Search for the cell housing the specified text and yield its (X, Y) center coordinate. 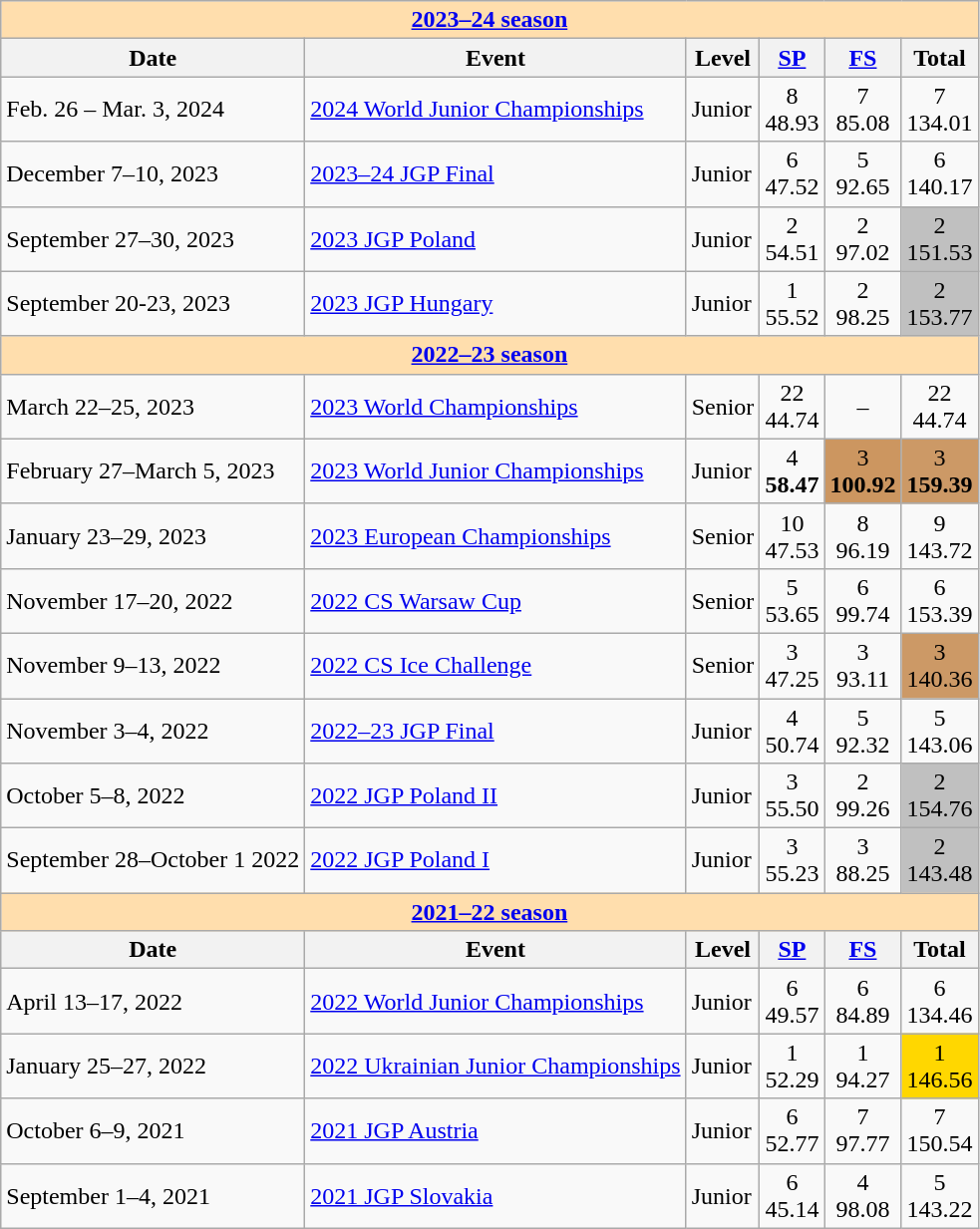
2 54.51 (792, 239)
2023 JGP Hungary (495, 303)
2022 World Junior Championships (495, 1001)
2022–23 season (490, 355)
September 20-23, 2023 (154, 303)
3 93.11 (863, 666)
6 84.89 (863, 1001)
2023 European Championships (495, 536)
2022–23 JGP Final (495, 730)
3 47.25 (792, 666)
1 146.56 (939, 1067)
8 48.93 (792, 110)
January 25–27, 2022 (154, 1067)
2022 JGP Poland I (495, 861)
4 50.74 (792, 730)
September 28–October 1 2022 (154, 861)
October 6–9, 2021 (154, 1130)
– (863, 407)
6 134.46 (939, 1001)
2023 World Championships (495, 407)
5 92.65 (863, 173)
2 99.26 (863, 795)
7 134.01 (939, 110)
2022 CS Ice Challenge (495, 666)
3 159.39 (939, 470)
2 98.25 (863, 303)
February 27–March 5, 2023 (154, 470)
6 45.14 (792, 1196)
3 55.50 (792, 795)
1 94.27 (863, 1067)
10 47.53 (792, 536)
4 98.08 (863, 1196)
6 49.57 (792, 1001)
2 97.02 (863, 239)
6 153.39 (939, 600)
8 96.19 (863, 536)
3 100.92 (863, 470)
November 3–4, 2022 (154, 730)
December 7–10, 2023 (154, 173)
2021 JGP Austria (495, 1130)
April 13–17, 2022 (154, 1001)
2022 JGP Poland II (495, 795)
Feb. 26 – Mar. 3, 2024 (154, 110)
5 143.06 (939, 730)
2021 JGP Slovakia (495, 1196)
2 151.53 (939, 239)
6 140.17 (939, 173)
3 140.36 (939, 666)
2 143.48 (939, 861)
5 143.22 (939, 1196)
6 99.74 (863, 600)
2 153.77 (939, 303)
2024 World Junior Championships (495, 110)
2022 CS Warsaw Cup (495, 600)
1 52.29 (792, 1067)
2023 JGP Poland (495, 239)
1 55.52 (792, 303)
3 55.23 (792, 861)
September 27–30, 2023 (154, 239)
October 5–8, 2022 (154, 795)
2022 Ukrainian Junior Championships (495, 1067)
6 52.77 (792, 1130)
7 97.77 (863, 1130)
7 150.54 (939, 1130)
March 22–25, 2023 (154, 407)
5 92.32 (863, 730)
November 9–13, 2022 (154, 666)
November 17–20, 2022 (154, 600)
9 143.72 (939, 536)
5 53.65 (792, 600)
2021–22 season (490, 912)
4 58.47 (792, 470)
3 88.25 (863, 861)
2023–24 season (490, 20)
January 23–29, 2023 (154, 536)
2 154.76 (939, 795)
7 85.08 (863, 110)
2023–24 JGP Final (495, 173)
6 47.52 (792, 173)
2023 World Junior Championships (495, 470)
September 1–4, 2021 (154, 1196)
